Identify which cell holds the provided text, then report its [x, y] central coordinate. 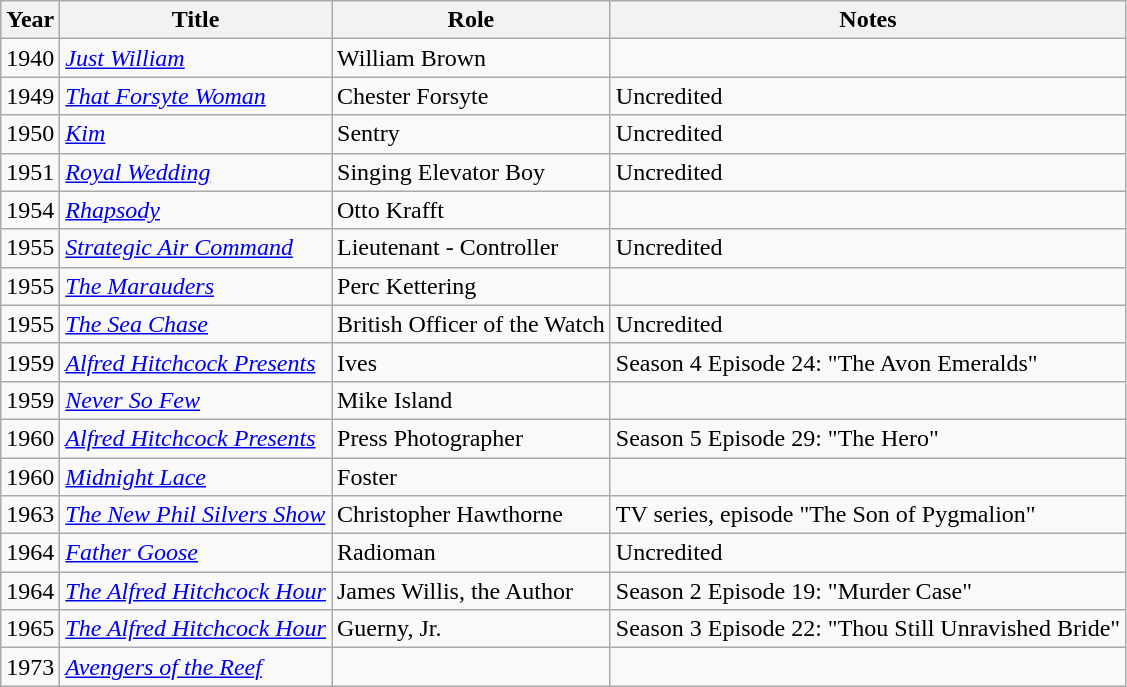
1950 [30, 134]
Perc Kettering [472, 286]
Press Photographer [472, 438]
Avengers of the Reef [196, 667]
That Forsyte Woman [196, 96]
Season 5 Episode 29: "The Hero" [868, 438]
1965 [30, 629]
Season 4 Episode 24: "The Avon Emeralds" [868, 362]
Strategic Air Command [196, 248]
Mike Island [472, 400]
TV series, episode "The Son of Pygmalion" [868, 515]
The Marauders [196, 286]
Never So Few [196, 400]
Father Goose [196, 553]
Just William [196, 58]
1973 [30, 667]
Otto Krafft [472, 210]
Christopher Hawthorne [472, 515]
Lieutenant - Controller [472, 248]
Sentry [472, 134]
Rhapsody [196, 210]
Season 2 Episode 19: "Murder Case" [868, 591]
Singing Elevator Boy [472, 172]
Season 3 Episode 22: "Thou Still Unravished Bride" [868, 629]
Kim [196, 134]
Midnight Lace [196, 477]
1940 [30, 58]
Year [30, 20]
Title [196, 20]
1949 [30, 96]
Guerny, Jr. [472, 629]
The Sea Chase [196, 324]
Radioman [472, 553]
Role [472, 20]
British Officer of the Watch [472, 324]
Notes [868, 20]
William Brown [472, 58]
Foster [472, 477]
Chester Forsyte [472, 96]
The New Phil Silvers Show [196, 515]
Ives [472, 362]
1951 [30, 172]
Royal Wedding [196, 172]
1954 [30, 210]
James Willis, the Author [472, 591]
1963 [30, 515]
